Pinpoint the cell where the given text exists, returning its [x, y] midpoint coordinate. 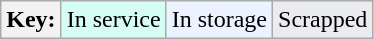
In storage [219, 20]
Key: [31, 20]
Scrapped [323, 20]
In service [114, 20]
